Find where the given text appears and provide that cell's center as (x, y) coordinate. 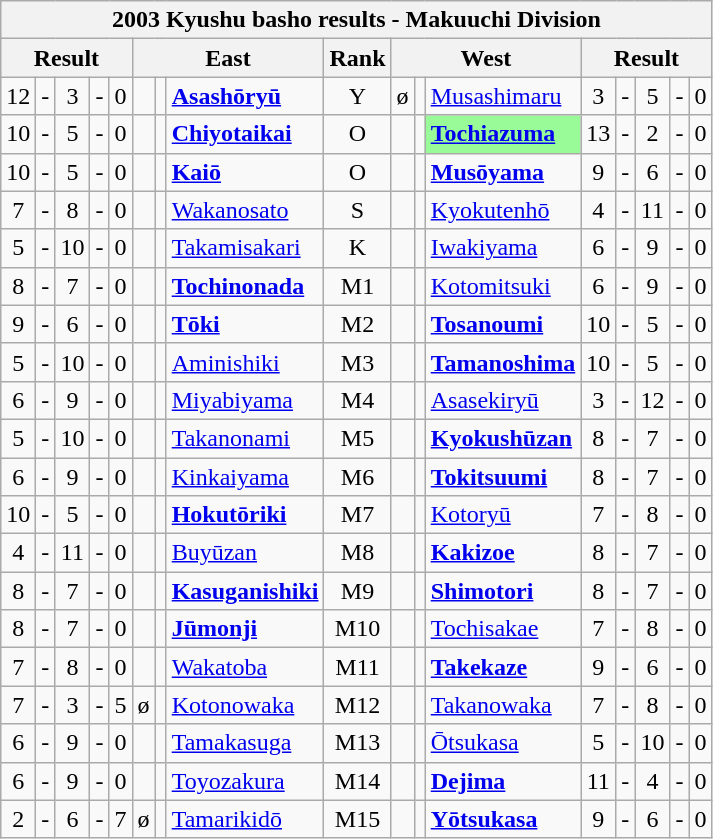
Musashimaru (503, 96)
M1 (358, 286)
M4 (358, 400)
West (486, 58)
Chiyotaikai (245, 134)
M8 (358, 553)
M3 (358, 362)
Kotonowaka (245, 705)
Rank (358, 58)
Takanowaka (503, 705)
East (228, 58)
S (358, 210)
Kyokushūzan (503, 438)
M13 (358, 743)
M6 (358, 477)
Takanonami (245, 438)
2003 Kyushu basho results - Makuuchi Division (356, 20)
Asasekiryū (503, 400)
Kakizoe (503, 553)
Musōyama (503, 172)
M5 (358, 438)
M2 (358, 324)
Tochisakae (503, 629)
Tokitsuumi (503, 477)
13 (598, 134)
Ōtsukasa (503, 743)
Asashōryū (245, 96)
K (358, 248)
Dejima (503, 781)
Toyozakura (245, 781)
Yōtsukasa (503, 819)
M9 (358, 591)
Kasuganishiki (245, 591)
Tosanoumi (503, 324)
Tamanoshima (503, 362)
Tochiazuma (503, 134)
M11 (358, 667)
Aminishiki (245, 362)
Hokutōriki (245, 515)
M15 (358, 819)
Jūmonji (245, 629)
M7 (358, 515)
Iwakiyama (503, 248)
M12 (358, 705)
Tōki (245, 324)
Tochinonada (245, 286)
Kotoryū (503, 515)
Takamisakari (245, 248)
Shimotori (503, 591)
Kotomitsuki (503, 286)
Kyokutenhō (503, 210)
Wakanosato (245, 210)
Kaiō (245, 172)
Tamarikidō (245, 819)
Tamakasuga (245, 743)
Takekaze (503, 667)
Miyabiyama (245, 400)
Buyūzan (245, 553)
M14 (358, 781)
Y (358, 96)
Kinkaiyama (245, 477)
Wakatoba (245, 667)
M10 (358, 629)
